Output the [X, Y] coordinate of the center of the cell containing the given text.  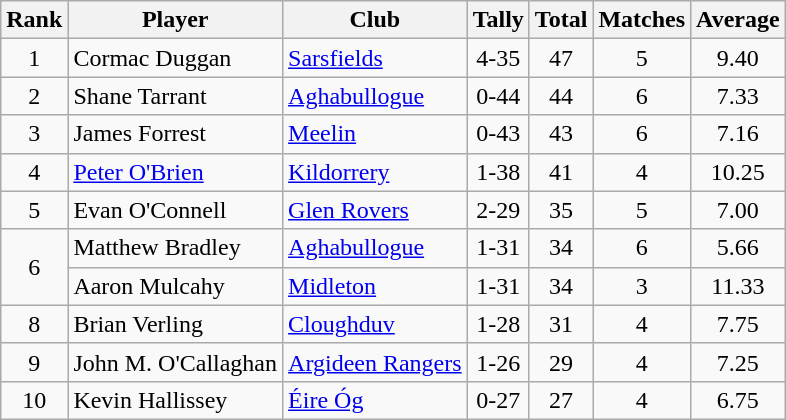
11.33 [738, 286]
1-26 [498, 362]
4-35 [498, 58]
1-28 [498, 324]
Argideen Rangers [376, 362]
Tally [498, 20]
10 [34, 400]
2-29 [498, 210]
Club [376, 20]
Cormac Duggan [176, 58]
27 [561, 400]
44 [561, 96]
Éire Óg [376, 400]
Evan O'Connell [176, 210]
43 [561, 134]
Matches [642, 20]
5.66 [738, 248]
7.25 [738, 362]
Player [176, 20]
6.75 [738, 400]
Peter O'Brien [176, 172]
0-44 [498, 96]
Glen Rovers [376, 210]
9.40 [738, 58]
7.00 [738, 210]
0-27 [498, 400]
2 [34, 96]
Kevin Hallissey [176, 400]
Shane Tarrant [176, 96]
7.75 [738, 324]
41 [561, 172]
Meelin [376, 134]
9 [34, 362]
1-38 [498, 172]
John M. O'Callaghan [176, 362]
35 [561, 210]
Kildorrery [376, 172]
Sarsfields [376, 58]
10.25 [738, 172]
1 [34, 58]
7.33 [738, 96]
29 [561, 362]
7.16 [738, 134]
31 [561, 324]
8 [34, 324]
Matthew Bradley [176, 248]
Aaron Mulcahy [176, 286]
Total [561, 20]
0-43 [498, 134]
Cloughduv [376, 324]
Midleton [376, 286]
Brian Verling [176, 324]
Rank [34, 20]
Average [738, 20]
James Forrest [176, 134]
47 [561, 58]
